Capture the cell that displays the provided text and extract its [x, y] central coordinate. 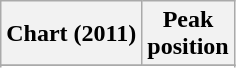
Chart (2011) [72, 34]
Peakposition [188, 34]
